Search for the cell housing the specified text and yield its [X, Y] center coordinate. 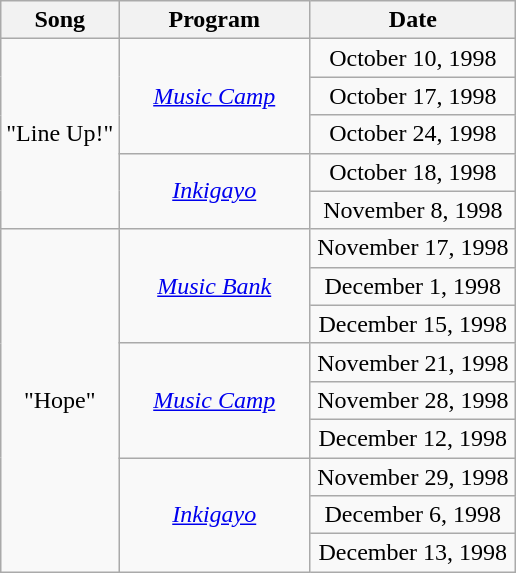
November 17, 1998 [413, 248]
November 8, 1998 [413, 210]
Program [214, 20]
"Hope" [60, 400]
December 12, 1998 [413, 438]
October 18, 1998 [413, 172]
December 15, 1998 [413, 324]
December 13, 1998 [413, 553]
October 17, 1998 [413, 96]
December 6, 1998 [413, 515]
October 24, 1998 [413, 134]
December 1, 1998 [413, 286]
Song [60, 20]
Music Bank [214, 286]
October 10, 1998 [413, 58]
November 29, 1998 [413, 477]
Date [413, 20]
"Line Up!" [60, 134]
November 28, 1998 [413, 400]
November 21, 1998 [413, 362]
